Return the (x, y) coordinate for the center point of the cell that contains the specified text.  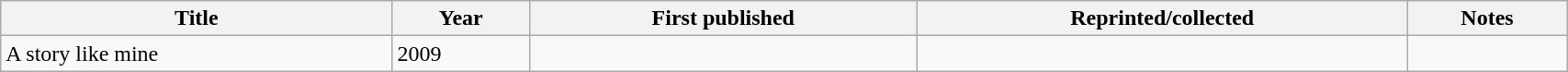
First published (724, 18)
Reprinted/collected (1162, 18)
Notes (1486, 18)
Year (461, 18)
2009 (461, 54)
A story like mine (197, 54)
Title (197, 18)
